Find where the given text appears and provide that cell's center as (X, Y) coordinate. 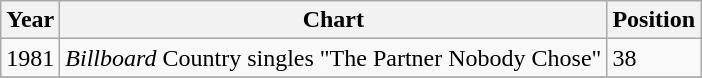
Position (654, 20)
1981 (30, 58)
38 (654, 58)
Year (30, 20)
Chart (334, 20)
Billboard Country singles "The Partner Nobody Chose" (334, 58)
